From the cell containing the given text, extract its center point as [X, Y] coordinate. 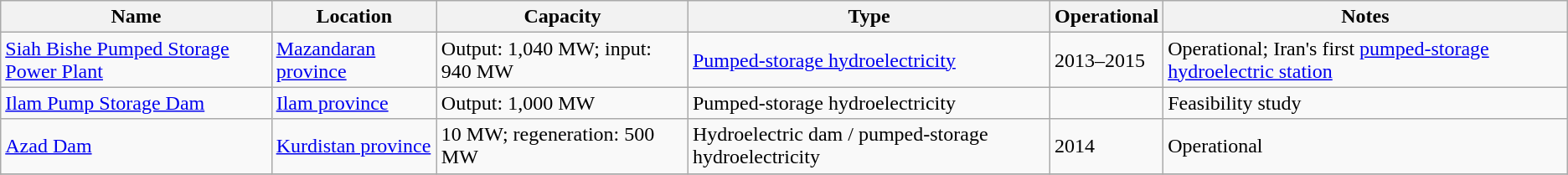
2014 [1107, 146]
Mazandaran province [353, 60]
Location [353, 17]
Capacity [562, 17]
Siah Bishe Pumped Storage Power Plant [136, 60]
Hydroelectric dam / pumped-storage hydroelectricity [869, 146]
Ilam Pump Storage Dam [136, 103]
2013–2015 [1107, 60]
Output: 1,040 MW; input: 940 MW [562, 60]
Type [869, 17]
Azad Dam [136, 146]
Operational; Iran's first pumped-storage hydroelectric station [1365, 60]
Output: 1,000 MW [562, 103]
Feasibility study [1365, 103]
10 MW; regeneration: 500 MW [562, 146]
Name [136, 17]
Ilam province [353, 103]
Notes [1365, 17]
Kurdistan province [353, 146]
